Extract the [X, Y] coordinate from the center of the cell holding the provided text.  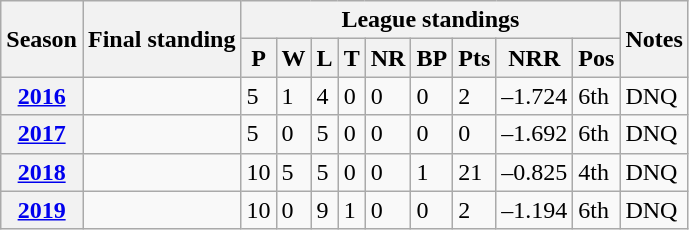
Pos [596, 58]
9 [324, 210]
2018 [42, 172]
21 [474, 172]
Pts [474, 58]
–1.194 [534, 210]
Notes [654, 39]
–1.692 [534, 134]
4th [596, 172]
BP [432, 58]
P [258, 58]
League standings [430, 20]
–1.724 [534, 96]
4 [324, 96]
–0.825 [534, 172]
T [352, 58]
2017 [42, 134]
2016 [42, 96]
NRR [534, 58]
2019 [42, 210]
W [294, 58]
NR [388, 58]
Season [42, 39]
Final standing [161, 39]
L [324, 58]
